Scan for the cell matching the given text and deliver its (X, Y) coordinate at center. 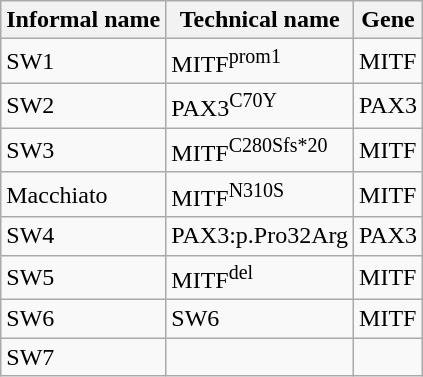
PAX3:p.Pro32Arg (260, 236)
Informal name (84, 20)
MITFdel (260, 278)
SW1 (84, 62)
MITFprom1 (260, 62)
MITFC280Sfs*20 (260, 150)
SW4 (84, 236)
SW2 (84, 106)
SW3 (84, 150)
Gene (388, 20)
Technical name (260, 20)
SW5 (84, 278)
SW7 (84, 357)
PAX3C70Y (260, 106)
Macchiato (84, 194)
MITFN310S (260, 194)
